Return the (x, y) coordinate for the center point of the cell that contains the specified text.  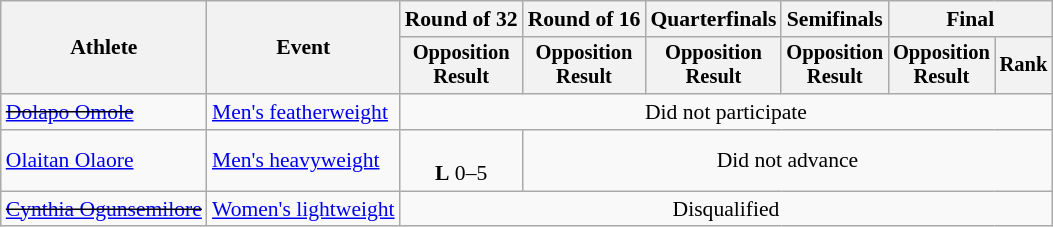
L 0–5 (462, 160)
Final (970, 19)
Men's featherweight (304, 112)
Quarterfinals (713, 19)
Men's heavyweight (304, 160)
Round of 32 (462, 19)
Disqualified (726, 209)
Women's lightweight (304, 209)
Rank (1024, 66)
Cynthia Ogunsemilore (104, 209)
Did not advance (788, 160)
Athlete (104, 48)
Round of 16 (584, 19)
Event (304, 48)
Semifinals (834, 19)
Did not participate (726, 112)
Olaitan Olaore (104, 160)
Dolapo Omole (104, 112)
